Determine the (X, Y) coordinate at the center of the cell enclosing the given text.  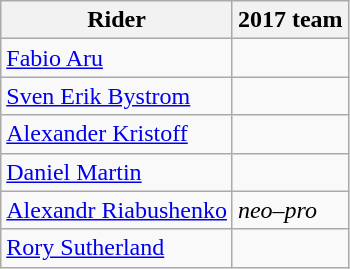
Rory Sutherland (117, 248)
Alexandr Riabushenko (117, 210)
Rider (117, 20)
Sven Erik Bystrom (117, 96)
Alexander Kristoff (117, 134)
neo–pro (290, 210)
Fabio Aru (117, 58)
2017 team (290, 20)
Daniel Martin (117, 172)
